Find where the given text appears and provide that cell's center as (X, Y) coordinate. 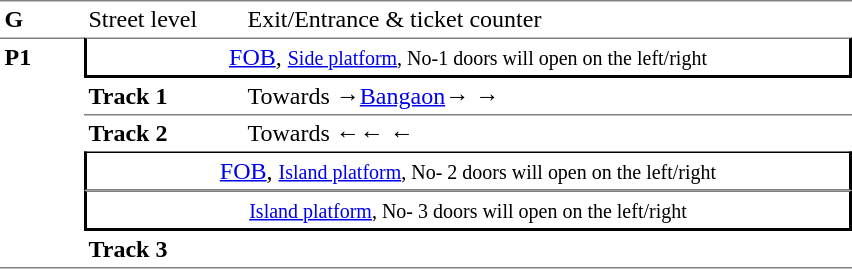
Exit/Entrance & ticket counter (548, 19)
Track 2 (164, 134)
G (42, 19)
Island platform, No- 3 doors will open on the left/right (468, 210)
Track 3 (164, 250)
Track 1 (164, 97)
P1 (42, 154)
Towards ←← ← (548, 134)
Towards →Bangaon→ → (548, 97)
FOB, Island platform, No- 2 doors will open on the left/right (468, 172)
FOB, Side platform, No-1 doors will open on the left/right (468, 58)
Street level (164, 19)
